For the text-containing cell, return its midpoint in (X, Y) coordinate format. 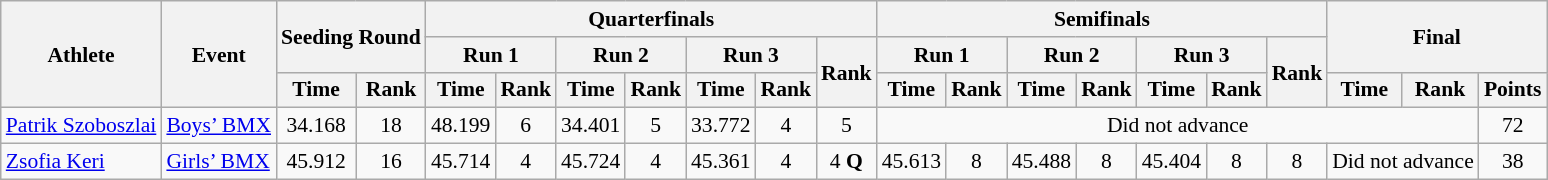
38 (1513, 162)
Event (218, 54)
45.724 (590, 162)
45.361 (720, 162)
72 (1513, 126)
4 Q (846, 162)
45.912 (316, 162)
16 (391, 162)
Quarterfinals (652, 19)
18 (391, 126)
33.772 (720, 126)
48.199 (460, 126)
45.404 (1172, 162)
Patrik Szoboszlai (82, 126)
45.488 (1042, 162)
Girls’ BMX (218, 162)
34.168 (316, 126)
Points (1513, 90)
Final (1436, 36)
Athlete (82, 54)
45.714 (460, 162)
Boys’ BMX (218, 126)
34.401 (590, 126)
Seeding Round (351, 36)
Semifinals (1102, 19)
Zsofia Keri (82, 162)
6 (526, 126)
45.613 (912, 162)
